From the cell containing the given text, extract its center point as (x, y) coordinate. 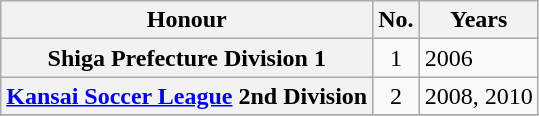
Shiga Prefecture Division 1 (187, 58)
Years (478, 20)
2 (396, 96)
2008, 2010 (478, 96)
Honour (187, 20)
No. (396, 20)
1 (396, 58)
Kansai Soccer League 2nd Division (187, 96)
2006 (478, 58)
